Output the [X, Y] coordinate of the center of the cell containing the given text.  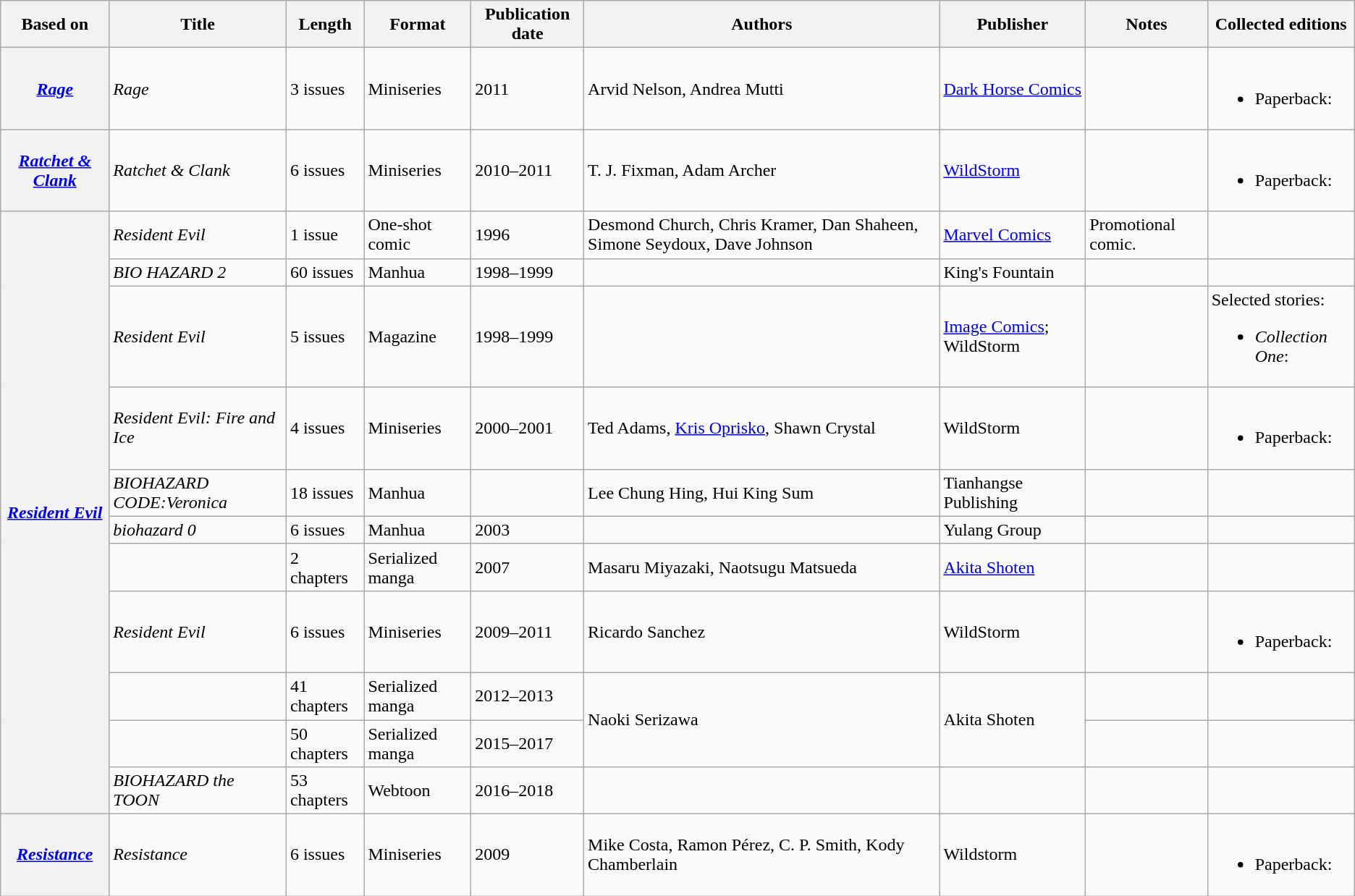
BIOHAZARD the TOON [198, 790]
Authors [761, 25]
Desmond Church, Chris Kramer, Dan Shaheen, Simone Seydoux, Dave Johnson [761, 234]
2012–2013 [528, 696]
Dark Horse Comics [1013, 88]
Magazine [418, 337]
T. J. Fixman, Adam Archer [761, 171]
biohazard 0 [198, 530]
Length [324, 25]
King's Fountain [1013, 272]
Tianhangse Publishing [1013, 492]
Based on [55, 25]
Resident Evil: Fire and Ice [198, 428]
2010–2011 [528, 171]
2011 [528, 88]
2003 [528, 530]
5 issues [324, 337]
Masaru Miyazaki, Naotsugu Matsueda [761, 567]
One-shot comic [418, 234]
53 chapters [324, 790]
Ted Adams, Kris Oprisko, Shawn Crystal [761, 428]
2009–2011 [528, 631]
41 chapters [324, 696]
1996 [528, 234]
BIOHAZARD CODE:Veronica [198, 492]
60 issues [324, 272]
Title [198, 25]
Lee Chung Hing, Hui King Sum [761, 492]
Naoki Serizawa [761, 719]
Publisher [1013, 25]
2016–2018 [528, 790]
50 chapters [324, 743]
Wildstorm [1013, 855]
2007 [528, 567]
Format [418, 25]
Yulang Group [1013, 530]
Marvel Comics [1013, 234]
Mike Costa, Ramon Pérez, C. P. Smith, Kody Chamberlain [761, 855]
2000–2001 [528, 428]
2 chapters [324, 567]
Collected editions [1281, 25]
Promotional comic. [1147, 234]
Image Comics; WildStorm [1013, 337]
Selected stories:Collection One: [1281, 337]
2015–2017 [528, 743]
Ricardo Sanchez [761, 631]
Webtoon [418, 790]
BIO HAZARD 2 [198, 272]
4 issues [324, 428]
Publication date [528, 25]
2009 [528, 855]
3 issues [324, 88]
Arvid Nelson, Andrea Mutti [761, 88]
Notes [1147, 25]
1 issue [324, 234]
18 issues [324, 492]
